Extract the [X, Y] coordinate from the center of the cell holding the provided text.  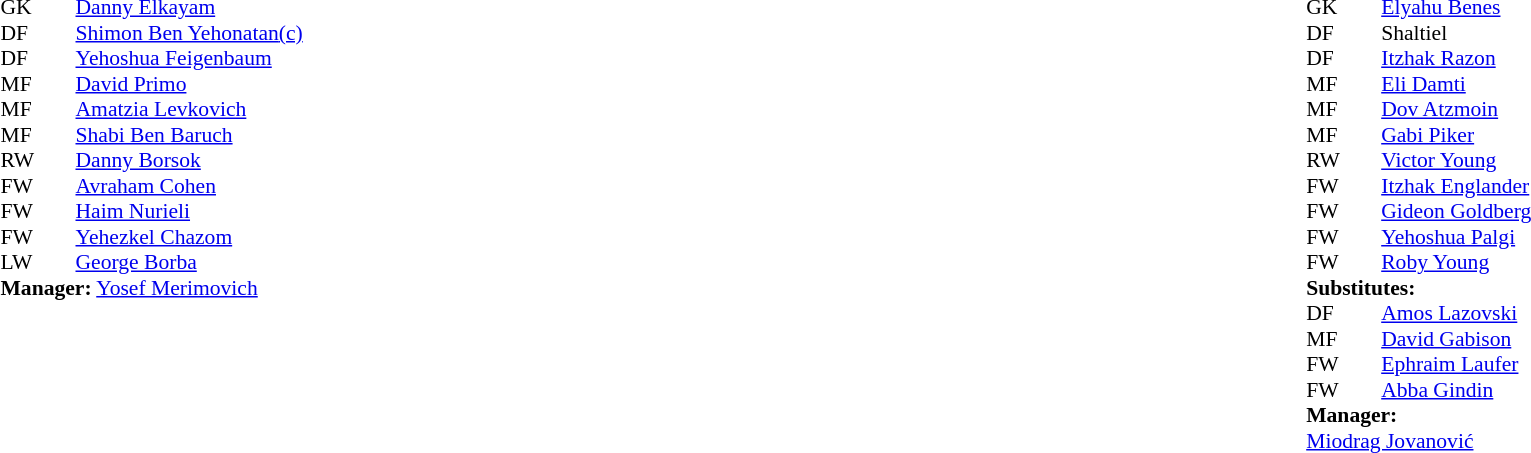
Amos Lazovski [1456, 313]
Amatzia Levkovich [178, 109]
Manager: Yosef Merimovich [151, 288]
LW [19, 263]
Shaltiel [1456, 33]
Yehezkel Chazom [178, 237]
Substitutes: [1418, 288]
Shabi Ben Baruch [178, 135]
Danny Borsok [178, 161]
Avraham Cohen [178, 186]
Abba Gindin [1456, 390]
Ephraim Laufer [1456, 365]
Roby Young [1456, 263]
Gabi Piker [1456, 135]
Yehoshua Palgi [1456, 237]
(c) [291, 33]
Haim Nurieli [178, 211]
Manager: [1418, 415]
Itzhak Razon [1456, 59]
Yehoshua Feigenbaum [178, 59]
Itzhak Englander [1456, 186]
Gideon Goldberg [1456, 211]
George Borba [178, 263]
Dov Atzmoin [1456, 109]
David Primo [178, 84]
Shimon Ben Yehonatan [178, 33]
Eli Damti [1456, 84]
Victor Young [1456, 161]
David Gabison [1456, 339]
